Search for the cell housing the specified text and yield its (X, Y) center coordinate. 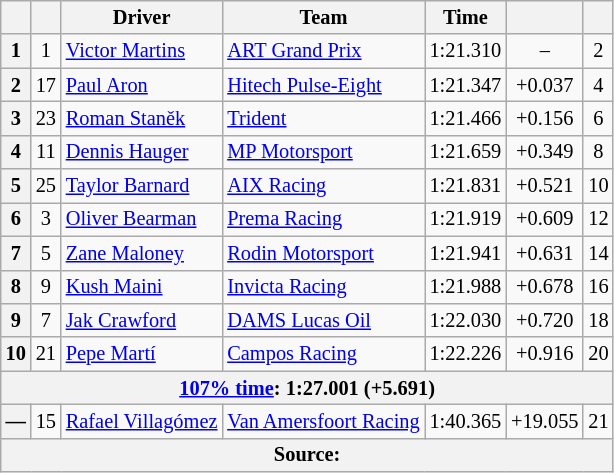
Jak Crawford (142, 320)
Dennis Hauger (142, 152)
1:22.226 (466, 354)
Victor Martins (142, 51)
1:21.988 (466, 287)
16 (598, 287)
18 (598, 320)
Van Amersfoort Racing (323, 421)
+19.055 (544, 421)
1:21.941 (466, 253)
1:40.365 (466, 421)
Pepe Martí (142, 354)
DAMS Lucas Oil (323, 320)
Driver (142, 17)
ART Grand Prix (323, 51)
Kush Maini (142, 287)
+0.916 (544, 354)
Prema Racing (323, 219)
1:21.659 (466, 152)
Invicta Racing (323, 287)
+0.609 (544, 219)
Rodin Motorsport (323, 253)
1:21.831 (466, 186)
Team (323, 17)
Oliver Bearman (142, 219)
15 (46, 421)
+0.720 (544, 320)
23 (46, 118)
Hitech Pulse-Eight (323, 85)
— (16, 421)
17 (46, 85)
1:21.466 (466, 118)
12 (598, 219)
Time (466, 17)
Zane Maloney (142, 253)
107% time: 1:27.001 (+5.691) (308, 388)
+0.037 (544, 85)
+0.631 (544, 253)
1:21.310 (466, 51)
11 (46, 152)
1:21.347 (466, 85)
1:22.030 (466, 320)
Campos Racing (323, 354)
25 (46, 186)
1:21.919 (466, 219)
Trident (323, 118)
AIX Racing (323, 186)
Roman Staněk (142, 118)
+0.521 (544, 186)
+0.349 (544, 152)
MP Motorsport (323, 152)
Source: (308, 455)
– (544, 51)
+0.678 (544, 287)
Rafael Villagómez (142, 421)
Taylor Barnard (142, 186)
20 (598, 354)
+0.156 (544, 118)
14 (598, 253)
Paul Aron (142, 85)
